Scan for the cell matching the given text and deliver its [X, Y] coordinate at center. 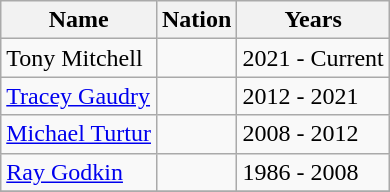
2012 - 2021 [313, 96]
2008 - 2012 [313, 134]
Years [313, 20]
Tony Mitchell [79, 58]
Nation [196, 20]
2021 - Current [313, 58]
Tracey Gaudry [79, 96]
Michael Turtur [79, 134]
1986 - 2008 [313, 172]
Ray Godkin [79, 172]
Name [79, 20]
